Determine the [x, y] coordinate at the center of the cell enclosing the given text.  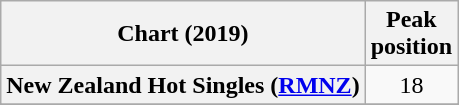
Peakposition [411, 34]
18 [411, 85]
Chart (2019) [183, 34]
New Zealand Hot Singles (RMNZ) [183, 85]
